Identify which cell holds the provided text, then report its [X, Y] central coordinate. 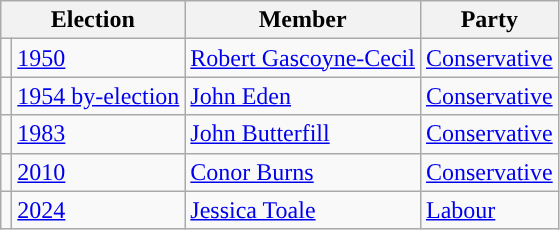
Election [93, 20]
Member [303, 20]
1954 by-election [98, 96]
John Eden [303, 96]
2010 [98, 172]
2024 [98, 210]
Jessica Toale [303, 210]
Conor Burns [303, 172]
John Butterfill [303, 134]
1950 [98, 58]
Labour [489, 210]
Party [489, 20]
Robert Gascoyne-Cecil [303, 58]
1983 [98, 134]
